From the cell containing the given text, extract its center point as [x, y] coordinate. 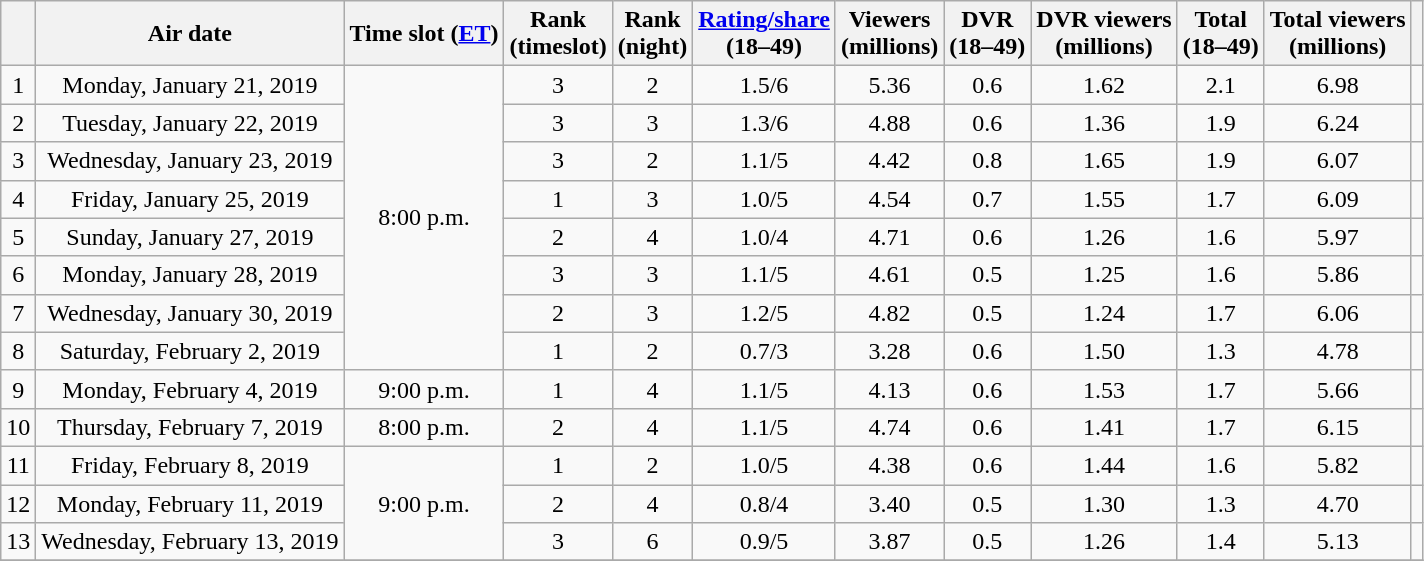
1.53 [1104, 389]
Tuesday, January 22, 2019 [190, 123]
4.70 [1338, 503]
0.8/4 [764, 503]
6.98 [1338, 85]
5.97 [1338, 237]
1.0/4 [764, 237]
4.74 [889, 427]
Total viewers(millions) [1338, 34]
5.36 [889, 85]
3.28 [889, 351]
7 [18, 313]
1.5/6 [764, 85]
Wednesday, January 23, 2019 [190, 161]
4.13 [889, 389]
9 [18, 389]
4.78 [1338, 351]
6.07 [1338, 161]
Thursday, February 7, 2019 [190, 427]
1.44 [1104, 465]
2.1 [1220, 85]
Friday, January 25, 2019 [190, 199]
Monday, February 11, 2019 [190, 503]
5.82 [1338, 465]
6.24 [1338, 123]
10 [18, 427]
Viewers(millions) [889, 34]
4.71 [889, 237]
Wednesday, February 13, 2019 [190, 542]
1.3/6 [764, 123]
12 [18, 503]
11 [18, 465]
1.24 [1104, 313]
1.36 [1104, 123]
Saturday, February 2, 2019 [190, 351]
3.87 [889, 542]
4.42 [889, 161]
DVR viewers(millions) [1104, 34]
Wednesday, January 30, 2019 [190, 313]
Total(18–49) [1220, 34]
5.13 [1338, 542]
4.38 [889, 465]
Sunday, January 27, 2019 [190, 237]
1.55 [1104, 199]
0.9/5 [764, 542]
0.8 [988, 161]
6.06 [1338, 313]
1.65 [1104, 161]
1.2/5 [764, 313]
0.7/3 [764, 351]
Rank(timeslot) [558, 34]
1.30 [1104, 503]
Time slot (ET) [424, 34]
1.41 [1104, 427]
Rank(night) [652, 34]
4.88 [889, 123]
1.25 [1104, 275]
13 [18, 542]
1.50 [1104, 351]
Rating/share(18–49) [764, 34]
Air date [190, 34]
Monday, January 21, 2019 [190, 85]
4.61 [889, 275]
6.09 [1338, 199]
Friday, February 8, 2019 [190, 465]
8 [18, 351]
5 [18, 237]
1.4 [1220, 542]
5.86 [1338, 275]
1.62 [1104, 85]
3.40 [889, 503]
4.54 [889, 199]
DVR(18–49) [988, 34]
Monday, January 28, 2019 [190, 275]
6.15 [1338, 427]
4.82 [889, 313]
5.66 [1338, 389]
Monday, February 4, 2019 [190, 389]
0.7 [988, 199]
